Scan for the cell matching the given text and deliver its (X, Y) coordinate at center. 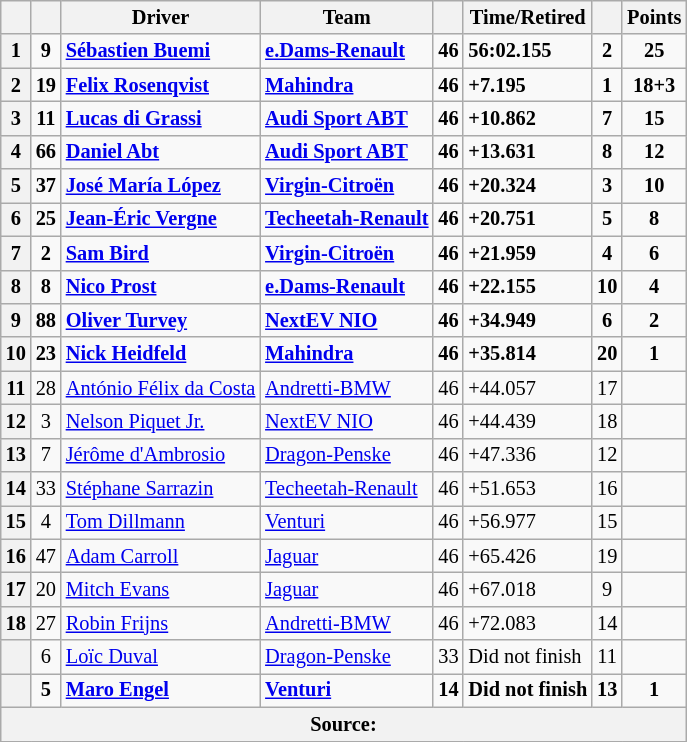
Jean-Éric Vergne (160, 219)
Mitch Evans (160, 589)
28 (46, 388)
88 (46, 320)
Time/Retired (528, 17)
Robin Frijns (160, 623)
+72.083 (528, 623)
Sam Bird (160, 253)
66 (46, 152)
Driver (160, 17)
Nick Heidfeld (160, 354)
Oliver Turvey (160, 320)
Tom Dillmann (160, 522)
+20.324 (528, 186)
Maro Engel (160, 690)
+35.814 (528, 354)
+65.426 (528, 556)
Daniel Abt (160, 152)
+10.862 (528, 118)
18+3 (654, 85)
Adam Carroll (160, 556)
Sébastien Buemi (160, 51)
Source: (344, 724)
23 (46, 354)
Felix Rosenqvist (160, 85)
+20.751 (528, 219)
+56.977 (528, 522)
+34.949 (528, 320)
+47.336 (528, 455)
Nelson Piquet Jr. (160, 421)
47 (46, 556)
+67.018 (528, 589)
Team (346, 17)
+13.631 (528, 152)
Stéphane Sarrazin (160, 489)
+7.195 (528, 85)
37 (46, 186)
Points (654, 17)
José María López (160, 186)
+51.653 (528, 489)
Nico Prost (160, 287)
+44.439 (528, 421)
Lucas di Grassi (160, 118)
56:02.155 (528, 51)
+22.155 (528, 287)
António Félix da Costa (160, 388)
Loïc Duval (160, 657)
+44.057 (528, 388)
Jérôme d'Ambrosio (160, 455)
27 (46, 623)
+21.959 (528, 253)
